Return (x, y) of the center of cell containing provided text 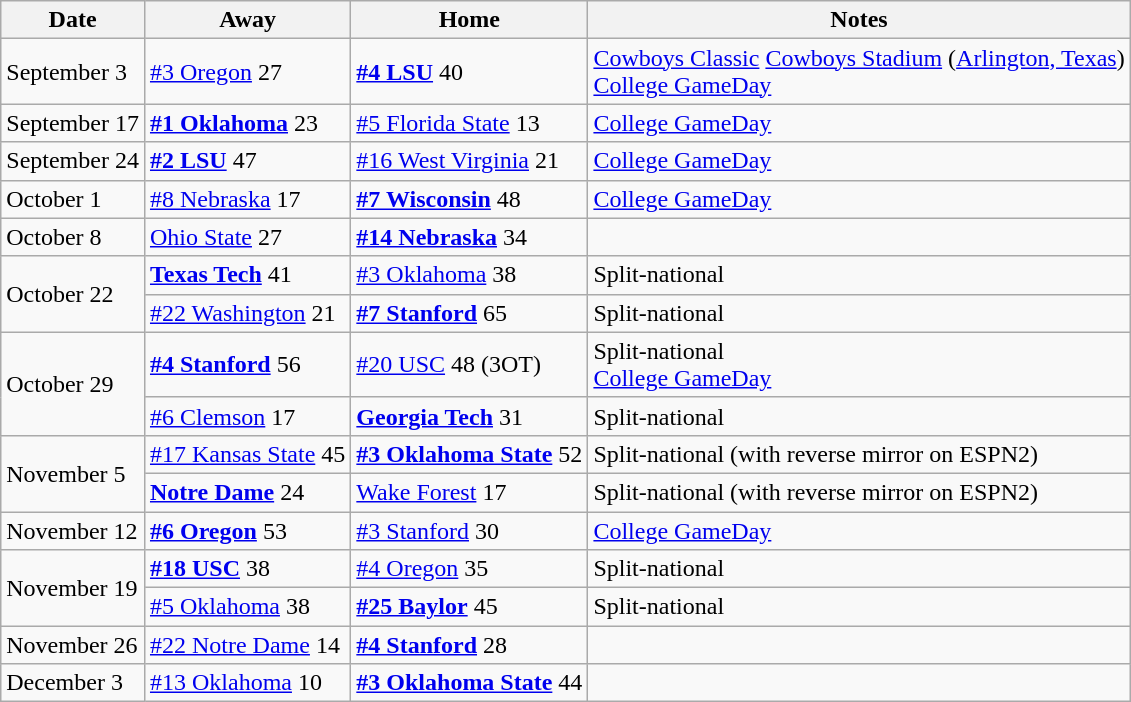
#2 LSU 47 (247, 161)
Away (247, 20)
October 29 (73, 384)
#18 USC 38 (247, 569)
Notre Dame 24 (247, 492)
#8 Nebraska 17 (247, 199)
#3 Oklahoma 38 (470, 275)
#3 Oklahoma State 52 (470, 454)
Home (470, 20)
#25 Baylor 45 (470, 607)
#14 Nebraska 34 (470, 237)
September 17 (73, 123)
#5 Florida State 13 (470, 123)
#6 Oregon 53 (247, 531)
Ohio State 27 (247, 237)
October 8 (73, 237)
Split-nationalCollege GameDay (859, 364)
Cowboys Classic Cowboys Stadium (Arlington, Texas)College GameDay (859, 72)
#3 Oklahoma State 44 (470, 683)
September 3 (73, 72)
#22 Notre Dame 14 (247, 645)
October 1 (73, 199)
Wake Forest 17 (470, 492)
#4 Stanford 56 (247, 364)
November 5 (73, 473)
Georgia Tech 31 (470, 416)
#17 Kansas State 45 (247, 454)
#13 Oklahoma 10 (247, 683)
#7 Wisconsin 48 (470, 199)
#3 Oregon 27 (247, 72)
#4 Oregon 35 (470, 569)
December 3 (73, 683)
#1 Oklahoma 23 (247, 123)
November 26 (73, 645)
September 24 (73, 161)
Notes (859, 20)
#6 Clemson 17 (247, 416)
#16 West Virginia 21 (470, 161)
#4 Stanford 28 (470, 645)
#5 Oklahoma 38 (247, 607)
#7 Stanford 65 (470, 313)
November 19 (73, 588)
#20 USC 48 (3OT) (470, 364)
Texas Tech 41 (247, 275)
#22 Washington 21 (247, 313)
November 12 (73, 531)
October 22 (73, 294)
#3 Stanford 30 (470, 531)
#4 LSU 40 (470, 72)
Date (73, 20)
